For the text-containing cell, return its midpoint in (x, y) coordinate format. 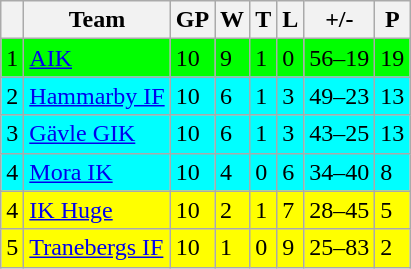
GP (192, 20)
34–40 (340, 172)
8 (392, 172)
19 (392, 58)
Tranebergs IF (97, 248)
Team (97, 20)
AIK (97, 58)
Hammarby IF (97, 96)
7 (290, 210)
43–25 (340, 134)
P (392, 20)
Mora IK (97, 172)
+/- (340, 20)
Gävle GIK (97, 134)
49–23 (340, 96)
T (264, 20)
L (290, 20)
W (232, 20)
IK Huge (97, 210)
56–19 (340, 58)
25–83 (340, 248)
28–45 (340, 210)
